For the text-containing cell, return its midpoint in [X, Y] coordinate format. 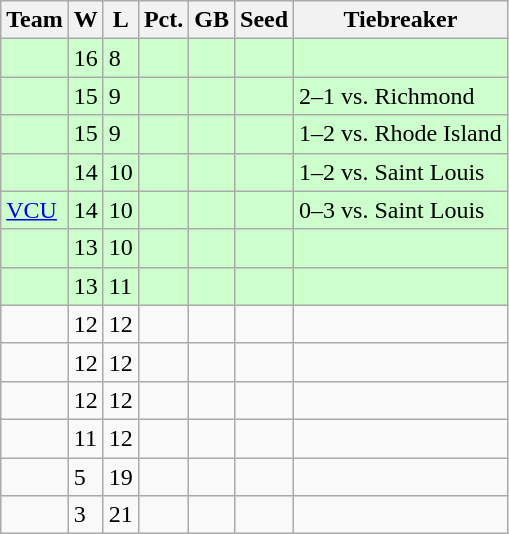
21 [120, 515]
W [86, 20]
GB [212, 20]
19 [120, 477]
Pct. [163, 20]
Seed [264, 20]
Team [35, 20]
2–1 vs. Richmond [401, 96]
VCU [35, 210]
0–3 vs. Saint Louis [401, 210]
5 [86, 477]
1–2 vs. Saint Louis [401, 172]
8 [120, 58]
16 [86, 58]
3 [86, 515]
1–2 vs. Rhode Island [401, 134]
L [120, 20]
Tiebreaker [401, 20]
